Locate the cell with the specified text and output its (X, Y) center coordinate. 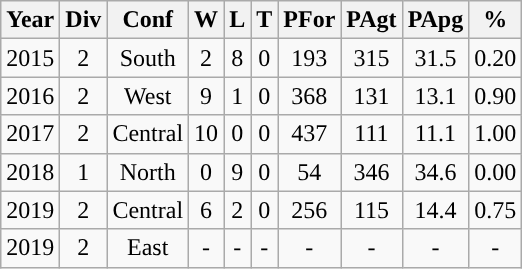
2016 (30, 96)
East (148, 248)
W (206, 20)
115 (372, 210)
0.20 (496, 58)
6 (206, 210)
L (238, 20)
54 (310, 172)
North (148, 172)
PApg (436, 20)
13.1 (436, 96)
31.5 (436, 58)
193 (310, 58)
8 (238, 58)
368 (310, 96)
T (264, 20)
West (148, 96)
437 (310, 134)
PAgt (372, 20)
34.6 (436, 172)
0.00 (496, 172)
Conf (148, 20)
256 (310, 210)
14.4 (436, 210)
346 (372, 172)
PFor (310, 20)
0.90 (496, 96)
South (148, 58)
2017 (30, 134)
315 (372, 58)
Div (84, 20)
10 (206, 134)
2015 (30, 58)
1.00 (496, 134)
Year (30, 20)
0.75 (496, 210)
131 (372, 96)
2018 (30, 172)
111 (372, 134)
% (496, 20)
11.1 (436, 134)
